Determine the [x, y] coordinate at the center of the cell enclosing the given text.  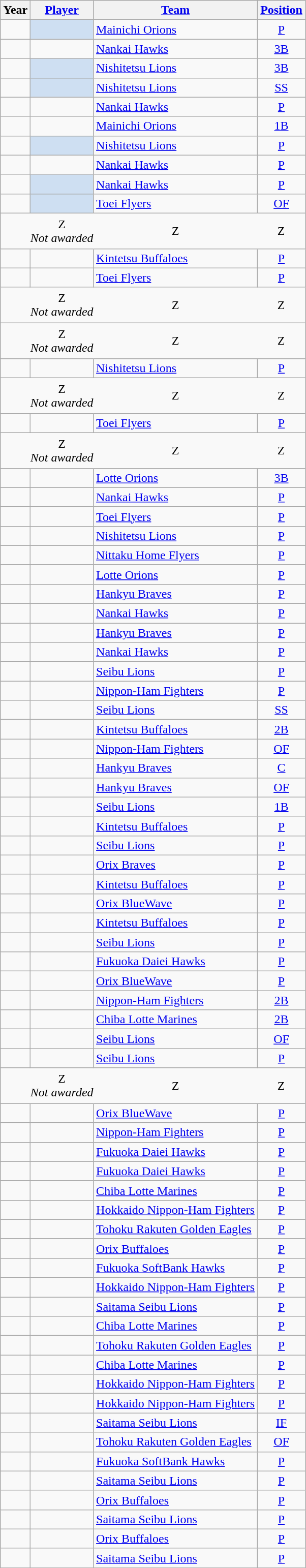
Nittaku Home Flyers [176, 555]
Player [62, 10]
Orix Braves [176, 865]
Year [15, 10]
Position [282, 10]
IF [282, 1423]
C [282, 768]
Team [176, 10]
